Detect which cell encompasses the target text, then output its (x, y) center coordinate. 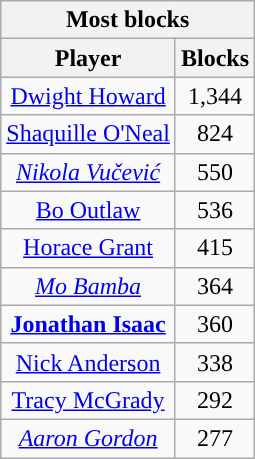
Horace Grant (88, 248)
Shaquille O'Neal (88, 134)
Bo Outlaw (88, 210)
415 (214, 248)
338 (214, 362)
824 (214, 134)
Nikola Vučević (88, 172)
Dwight Howard (88, 96)
Mo Bamba (88, 286)
Nick Anderson (88, 362)
292 (214, 400)
550 (214, 172)
Blocks (214, 58)
364 (214, 286)
1,344 (214, 96)
Player (88, 58)
Tracy McGrady (88, 400)
Most blocks (128, 20)
536 (214, 210)
Aaron Gordon (88, 438)
Jonathan Isaac (88, 324)
277 (214, 438)
360 (214, 324)
